Provide the [x, y] coordinate of the cell's center where the given text is located.  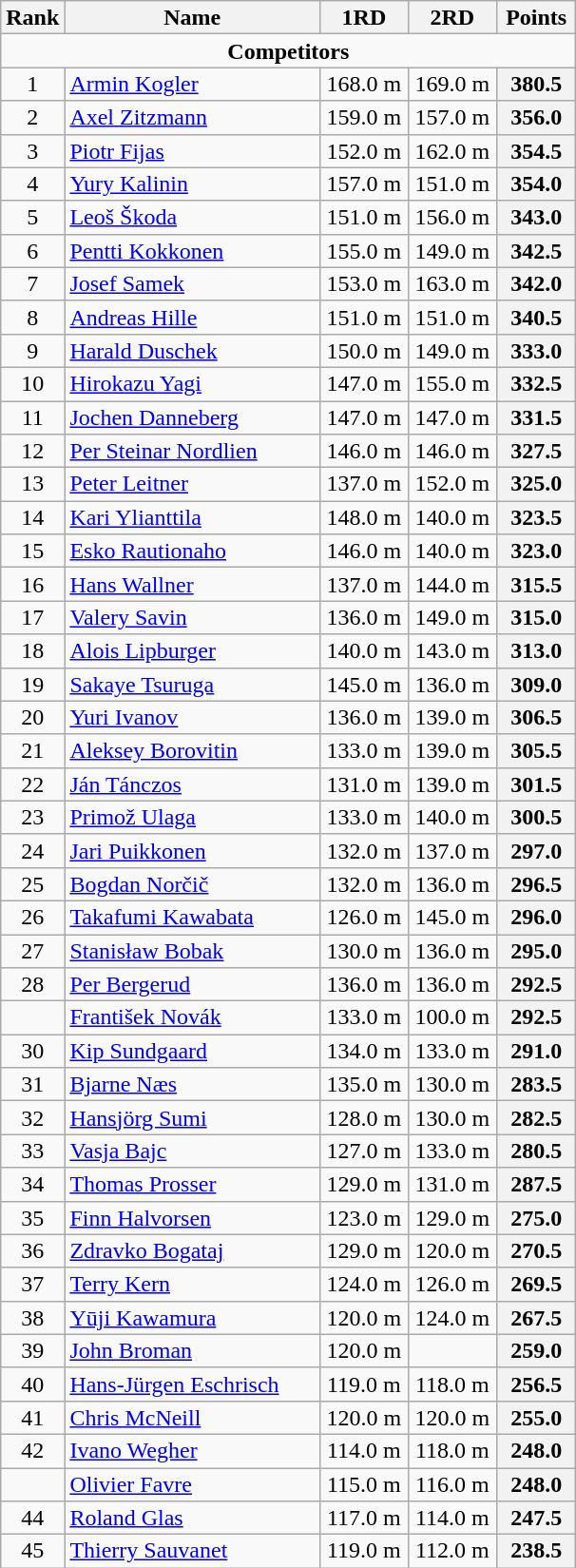
Name [192, 17]
143.0 m [452, 650]
Vasja Bajc [192, 1151]
354.0 [536, 184]
295.0 [536, 951]
309.0 [536, 685]
Roland Glas [192, 1518]
Andreas Hille [192, 318]
259.0 [536, 1350]
291.0 [536, 1052]
10 [32, 384]
2RD [452, 17]
14 [32, 517]
325.0 [536, 485]
342.0 [536, 283]
Chris McNeill [192, 1417]
30 [32, 1052]
282.5 [536, 1118]
38 [32, 1318]
34 [32, 1185]
Hirokazu Yagi [192, 384]
24 [32, 850]
Piotr Fijas [192, 150]
20 [32, 717]
Yuri Ivanov [192, 717]
15 [32, 552]
117.0 m [363, 1518]
Olivier Favre [192, 1485]
11 [32, 418]
275.0 [536, 1217]
Josef Samek [192, 283]
Thomas Prosser [192, 1185]
Kip Sundgaard [192, 1052]
7 [32, 283]
21 [32, 751]
2 [32, 118]
32 [32, 1118]
28 [32, 985]
112.0 m [452, 1552]
3 [32, 150]
Armin Kogler [192, 84]
296.0 [536, 917]
Alois Lipburger [192, 650]
Hansjörg Sumi [192, 1118]
343.0 [536, 217]
Ivano Wegher [192, 1451]
134.0 m [363, 1052]
123.0 m [363, 1217]
26 [32, 917]
Primož Ulaga [192, 818]
45 [32, 1552]
13 [32, 485]
Ján Tánczos [192, 784]
163.0 m [452, 283]
144.0 m [452, 584]
333.0 [536, 350]
280.5 [536, 1151]
270.5 [536, 1251]
Pentti Kokkonen [192, 251]
115.0 m [363, 1485]
297.0 [536, 850]
238.5 [536, 1552]
41 [32, 1417]
Sakaye Tsuruga [192, 685]
296.5 [536, 884]
342.5 [536, 251]
Yūji Kawamura [192, 1318]
Zdravko Bogataj [192, 1251]
16 [32, 584]
12 [32, 451]
39 [32, 1350]
Takafumi Kawabata [192, 917]
Leoš Škoda [192, 217]
John Broman [192, 1350]
354.5 [536, 150]
356.0 [536, 118]
331.5 [536, 418]
Competitors [289, 51]
40 [32, 1384]
17 [32, 618]
269.5 [536, 1284]
23 [32, 818]
327.5 [536, 451]
135.0 m [363, 1084]
315.0 [536, 618]
305.5 [536, 751]
162.0 m [452, 150]
Hans Wallner [192, 584]
18 [32, 650]
169.0 m [452, 84]
128.0 m [363, 1118]
287.5 [536, 1185]
31 [32, 1084]
Valery Savin [192, 618]
255.0 [536, 1417]
Peter Leitner [192, 485]
332.5 [536, 384]
168.0 m [363, 84]
27 [32, 951]
301.5 [536, 784]
37 [32, 1284]
Harald Duschek [192, 350]
8 [32, 318]
4 [32, 184]
42 [32, 1451]
1RD [363, 17]
Jari Puikkonen [192, 850]
Aleksey Borovitin [192, 751]
9 [32, 350]
6 [32, 251]
Thierry Sauvanet [192, 1552]
33 [32, 1151]
340.5 [536, 318]
25 [32, 884]
Stanisław Bobak [192, 951]
153.0 m [363, 283]
Yury Kalinin [192, 184]
Per Steinar Nordlien [192, 451]
315.5 [536, 584]
256.5 [536, 1384]
22 [32, 784]
František Novák [192, 1017]
306.5 [536, 717]
127.0 m [363, 1151]
159.0 m [363, 118]
36 [32, 1251]
Bogdan Norčič [192, 884]
100.0 m [452, 1017]
313.0 [536, 650]
Points [536, 17]
156.0 m [452, 217]
Axel Zitzmann [192, 118]
300.5 [536, 818]
Kari Ylianttila [192, 517]
Jochen Danneberg [192, 418]
Per Bergerud [192, 985]
323.5 [536, 517]
150.0 m [363, 350]
247.5 [536, 1518]
Finn Halvorsen [192, 1217]
Rank [32, 17]
Esko Rautionaho [192, 552]
5 [32, 217]
116.0 m [452, 1485]
44 [32, 1518]
Hans-Jürgen Eschrisch [192, 1384]
267.5 [536, 1318]
148.0 m [363, 517]
323.0 [536, 552]
380.5 [536, 84]
283.5 [536, 1084]
35 [32, 1217]
19 [32, 685]
Bjarne Næs [192, 1084]
Terry Kern [192, 1284]
1 [32, 84]
